For the text-containing cell, return its midpoint in (X, Y) coordinate format. 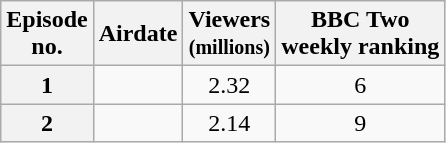
9 (360, 123)
1 (47, 85)
2.14 (230, 123)
BBC Twoweekly ranking (360, 34)
Viewers(millions) (230, 34)
2.32 (230, 85)
6 (360, 85)
Airdate (138, 34)
2 (47, 123)
Episodeno. (47, 34)
